From the cell containing the given text, extract its center point as [X, Y] coordinate. 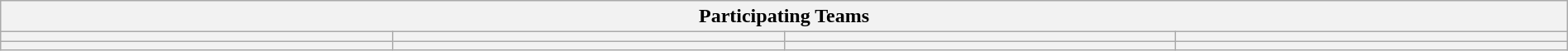
Participating Teams [784, 16]
